Provide the (X, Y) coordinate of the cell's center where the given text is located.  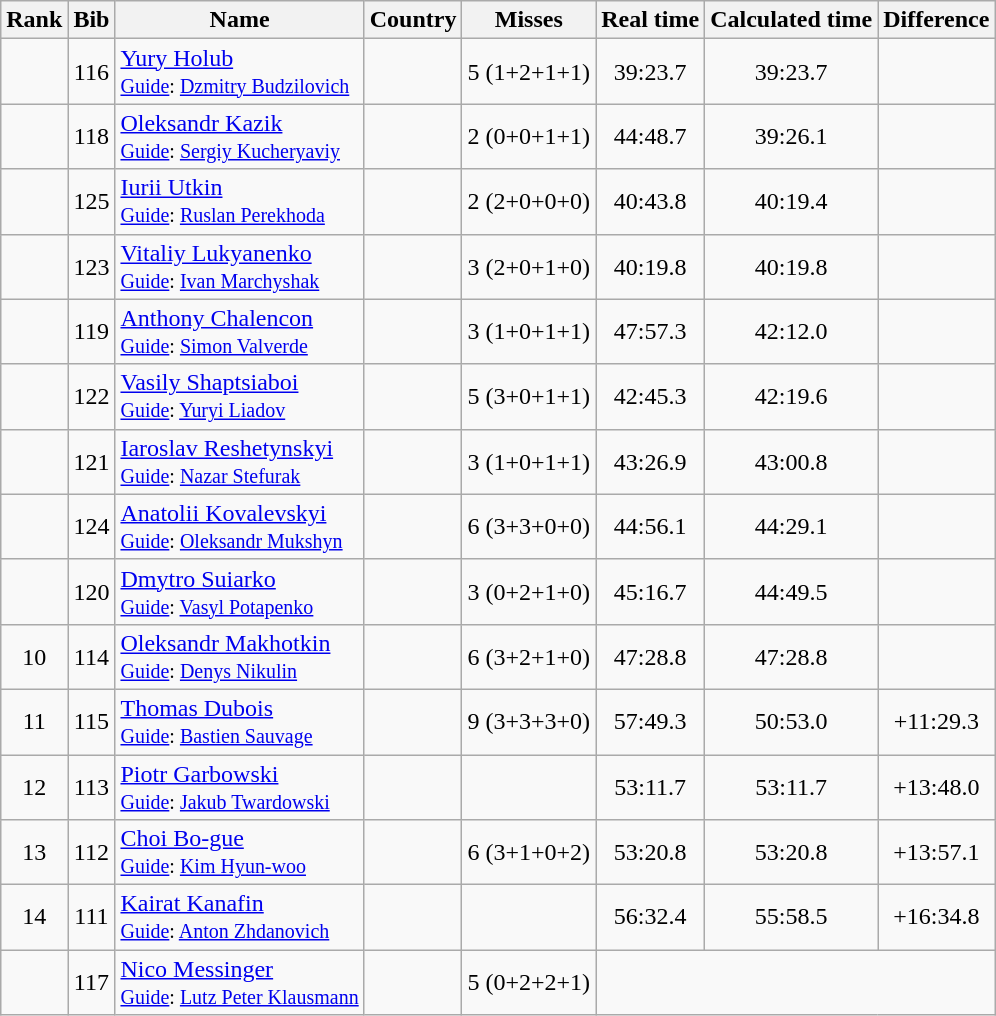
121 (92, 462)
Difference (936, 20)
2 (0+0+1+1) (529, 136)
Name (240, 20)
112 (92, 852)
Anatolii KovalevskyiGuide: Oleksandr Mukshyn (240, 526)
13 (34, 852)
39:26.1 (792, 136)
115 (92, 722)
44:29.1 (792, 526)
Choi Bo-gueGuide: Kim Hyun-woo (240, 852)
118 (92, 136)
Calculated time (792, 20)
10 (34, 656)
Real time (650, 20)
47:57.3 (650, 332)
124 (92, 526)
57:49.3 (650, 722)
55:58.5 (792, 918)
40:43.8 (650, 202)
45:16.7 (650, 592)
125 (92, 202)
Iaroslav ReshetynskyiGuide: Nazar Stefurak (240, 462)
119 (92, 332)
+13:48.0 (936, 786)
3 (2+0+1+0) (529, 266)
50:53.0 (792, 722)
Oleksandr KazikGuide: Sergiy Kucheryaviy (240, 136)
Country (413, 20)
42:45.3 (650, 396)
+11:29.3 (936, 722)
43:26.9 (650, 462)
44:56.1 (650, 526)
6 (3+1+0+2) (529, 852)
5 (0+2+2+1) (529, 982)
Dmytro SuiarkoGuide: Vasyl Potapenko (240, 592)
113 (92, 786)
+16:34.8 (936, 918)
Iurii UtkinGuide: Ruslan Perekhoda (240, 202)
Nico MessingerGuide: Lutz Peter Klausmann (240, 982)
9 (3+3+3+0) (529, 722)
2 (2+0+0+0) (529, 202)
5 (1+2+1+1) (529, 72)
14 (34, 918)
44:48.7 (650, 136)
+13:57.1 (936, 852)
Kairat KanafinGuide: Anton Zhdanovich (240, 918)
Vasily ShaptsiaboiGuide: Yuryi Liadov (240, 396)
3 (0+2+1+0) (529, 592)
Bib (92, 20)
114 (92, 656)
116 (92, 72)
11 (34, 722)
6 (3+2+1+0) (529, 656)
42:19.6 (792, 396)
Vitaliy LukyanenkoGuide: Ivan Marchyshak (240, 266)
120 (92, 592)
123 (92, 266)
12 (34, 786)
Misses (529, 20)
Piotr GarbowskiGuide: Jakub Twardowski (240, 786)
Yury HolubGuide: Dzmitry Budzilovich (240, 72)
56:32.4 (650, 918)
Rank (34, 20)
Thomas DuboisGuide: Bastien Sauvage (240, 722)
117 (92, 982)
43:00.8 (792, 462)
111 (92, 918)
42:12.0 (792, 332)
5 (3+0+1+1) (529, 396)
40:19.4 (792, 202)
6 (3+3+0+0) (529, 526)
44:49.5 (792, 592)
Anthony ChalenconGuide: Simon Valverde (240, 332)
122 (92, 396)
Oleksandr MakhotkinGuide: Denys Nikulin (240, 656)
